Return the (x, y) coordinate for the center point of the cell that contains the specified text.  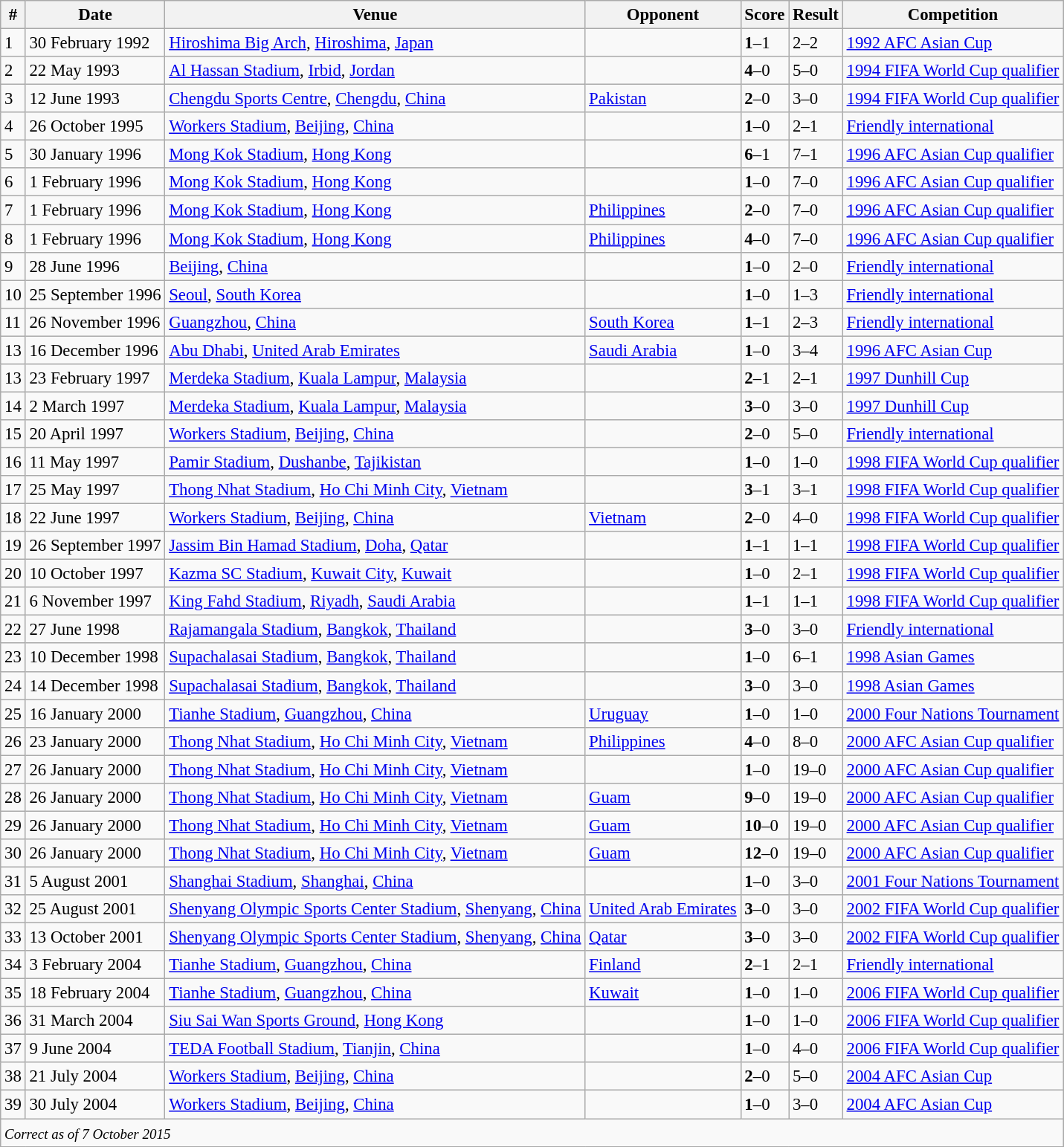
Al Hassan Stadium, Irbid, Jordan (375, 71)
5 August 2001 (95, 881)
South Korea (663, 322)
12–0 (764, 853)
2000 Four Nations Tournament (952, 714)
27 (13, 769)
38 (13, 1077)
39 (13, 1105)
26 October 1995 (95, 126)
37 (13, 1049)
Opponent (663, 15)
Abu Dhabi, United Arab Emirates (375, 350)
22 May 1993 (95, 71)
18 February 2004 (95, 993)
Venue (375, 15)
6 (13, 182)
2 (13, 71)
Jassim Bin Hamad Stadium, Doha, Qatar (375, 546)
27 June 1998 (95, 630)
Rajamangala Stadium, Bangkok, Thailand (375, 630)
8–0 (816, 741)
Competition (952, 15)
13 October 2001 (95, 937)
29 (13, 825)
25 September 1996 (95, 294)
1996 AFC Asian Cup (952, 350)
Vietnam (663, 518)
Date (95, 15)
14 December 1998 (95, 685)
3–4 (816, 350)
26 (13, 741)
22 (13, 630)
Qatar (663, 937)
Chengdu Sports Centre, Chengdu, China (375, 99)
Score (764, 15)
23 (13, 658)
Pamir Stadium, Dushanbe, Tajikistan (375, 462)
11 May 1997 (95, 462)
12 June 1993 (95, 99)
United Arab Emirates (663, 909)
9 June 2004 (95, 1049)
35 (13, 993)
Result (816, 15)
19 (13, 546)
Kazma SC Stadium, Kuwait City, Kuwait (375, 574)
28 June 1996 (95, 266)
1 (13, 43)
10 October 1997 (95, 574)
3 (13, 99)
26 November 1996 (95, 322)
7–1 (816, 155)
9 (13, 266)
33 (13, 937)
10 (13, 294)
30 July 2004 (95, 1105)
2 March 1997 (95, 406)
30 January 1996 (95, 155)
17 (13, 490)
30 February 1992 (95, 43)
16 January 2000 (95, 714)
31 March 2004 (95, 1021)
10–0 (764, 825)
2–2 (816, 43)
Pakistan (663, 99)
34 (13, 965)
30 (13, 853)
11 (13, 322)
Siu Sai Wan Sports Ground, Hong Kong (375, 1021)
Correct as of 7 October 2015 (532, 1133)
Guangzhou, China (375, 322)
31 (13, 881)
1–3 (816, 294)
Saudi Arabia (663, 350)
Kuwait (663, 993)
22 June 1997 (95, 518)
10 December 1998 (95, 658)
Seoul, South Korea (375, 294)
7 (13, 210)
15 (13, 434)
21 (13, 601)
25 August 2001 (95, 909)
2001 Four Nations Tournament (952, 881)
16 December 1996 (95, 350)
23 February 1997 (95, 378)
6 November 1997 (95, 601)
9–0 (764, 798)
Shanghai Stadium, Shanghai, China (375, 881)
Uruguay (663, 714)
Beijing, China (375, 266)
21 July 2004 (95, 1077)
1992 AFC Asian Cup (952, 43)
5 (13, 155)
28 (13, 798)
26 September 1997 (95, 546)
# (13, 15)
4 (13, 126)
25 (13, 714)
18 (13, 518)
23 January 2000 (95, 741)
20 April 1997 (95, 434)
Hiroshima Big Arch, Hiroshima, Japan (375, 43)
2–3 (816, 322)
TEDA Football Stadium, Tianjin, China (375, 1049)
32 (13, 909)
16 (13, 462)
3 February 2004 (95, 965)
36 (13, 1021)
20 (13, 574)
25 May 1997 (95, 490)
8 (13, 239)
24 (13, 685)
Finland (663, 965)
King Fahd Stadium, Riyadh, Saudi Arabia (375, 601)
14 (13, 406)
